Identify which cell holds the provided text, then report its (X, Y) central coordinate. 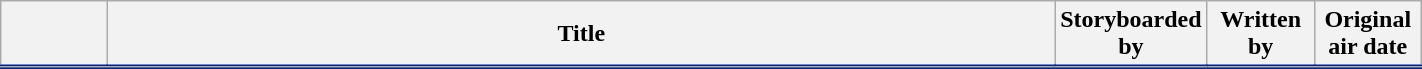
Original air date (1368, 34)
Written by (1260, 34)
Title (582, 34)
Storyboarded by (1131, 34)
